From the cell containing the given text, extract its center point as (X, Y) coordinate. 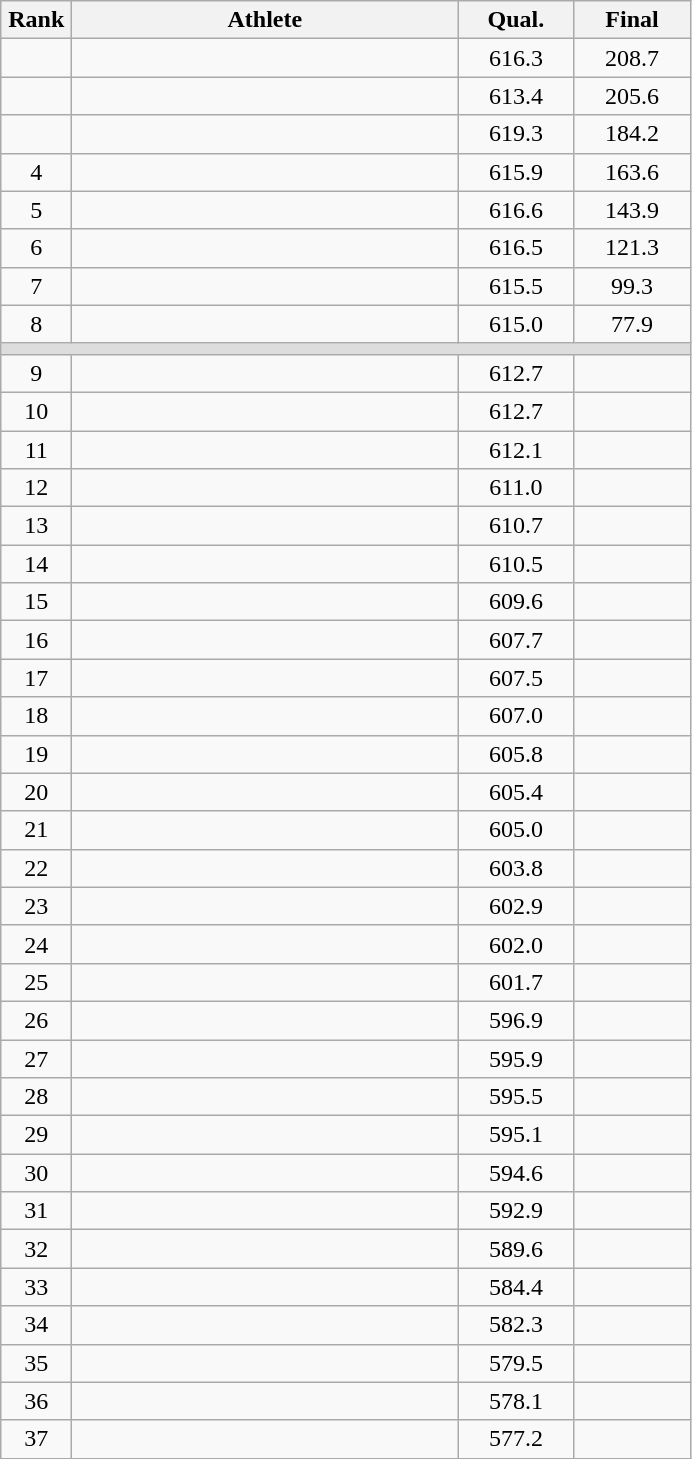
33 (36, 1287)
32 (36, 1249)
28 (36, 1097)
616.3 (516, 58)
584.4 (516, 1287)
22 (36, 868)
611.0 (516, 488)
15 (36, 602)
602.0 (516, 944)
12 (36, 488)
609.6 (516, 602)
582.3 (516, 1325)
5 (36, 210)
610.5 (516, 564)
17 (36, 678)
610.7 (516, 526)
30 (36, 1173)
20 (36, 792)
7 (36, 286)
29 (36, 1135)
Rank (36, 20)
163.6 (632, 172)
35 (36, 1363)
612.1 (516, 449)
613.4 (516, 96)
16 (36, 640)
607.5 (516, 678)
Athlete (265, 20)
99.3 (632, 286)
595.1 (516, 1135)
25 (36, 982)
23 (36, 906)
579.5 (516, 1363)
14 (36, 564)
184.2 (632, 134)
607.7 (516, 640)
121.3 (632, 248)
615.9 (516, 172)
27 (36, 1059)
602.9 (516, 906)
31 (36, 1211)
6 (36, 248)
592.9 (516, 1211)
36 (36, 1401)
18 (36, 716)
605.8 (516, 754)
10 (36, 411)
205.6 (632, 96)
24 (36, 944)
19 (36, 754)
13 (36, 526)
9 (36, 373)
37 (36, 1439)
605.4 (516, 792)
77.9 (632, 324)
616.5 (516, 248)
596.9 (516, 1020)
601.7 (516, 982)
4 (36, 172)
607.0 (516, 716)
208.7 (632, 58)
603.8 (516, 868)
26 (36, 1020)
595.5 (516, 1097)
594.6 (516, 1173)
595.9 (516, 1059)
616.6 (516, 210)
578.1 (516, 1401)
143.9 (632, 210)
577.2 (516, 1439)
619.3 (516, 134)
Final (632, 20)
589.6 (516, 1249)
615.5 (516, 286)
605.0 (516, 830)
615.0 (516, 324)
11 (36, 449)
Qual. (516, 20)
34 (36, 1325)
21 (36, 830)
8 (36, 324)
